Capture the cell that displays the provided text and extract its (x, y) central coordinate. 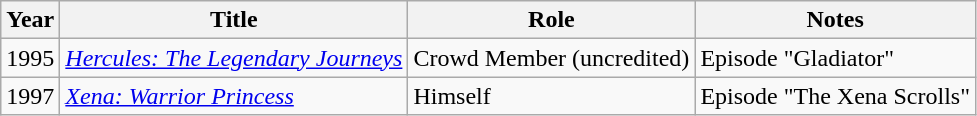
Notes (836, 20)
1995 (30, 58)
Crowd Member (uncredited) (552, 58)
Himself (552, 96)
1997 (30, 96)
Role (552, 20)
Hercules: The Legendary Journeys (234, 58)
Xena: Warrior Princess (234, 96)
Year (30, 20)
Title (234, 20)
Episode "The Xena Scrolls" (836, 96)
Episode "Gladiator" (836, 58)
